Extract the [X, Y] coordinate from the center of the cell holding the provided text.  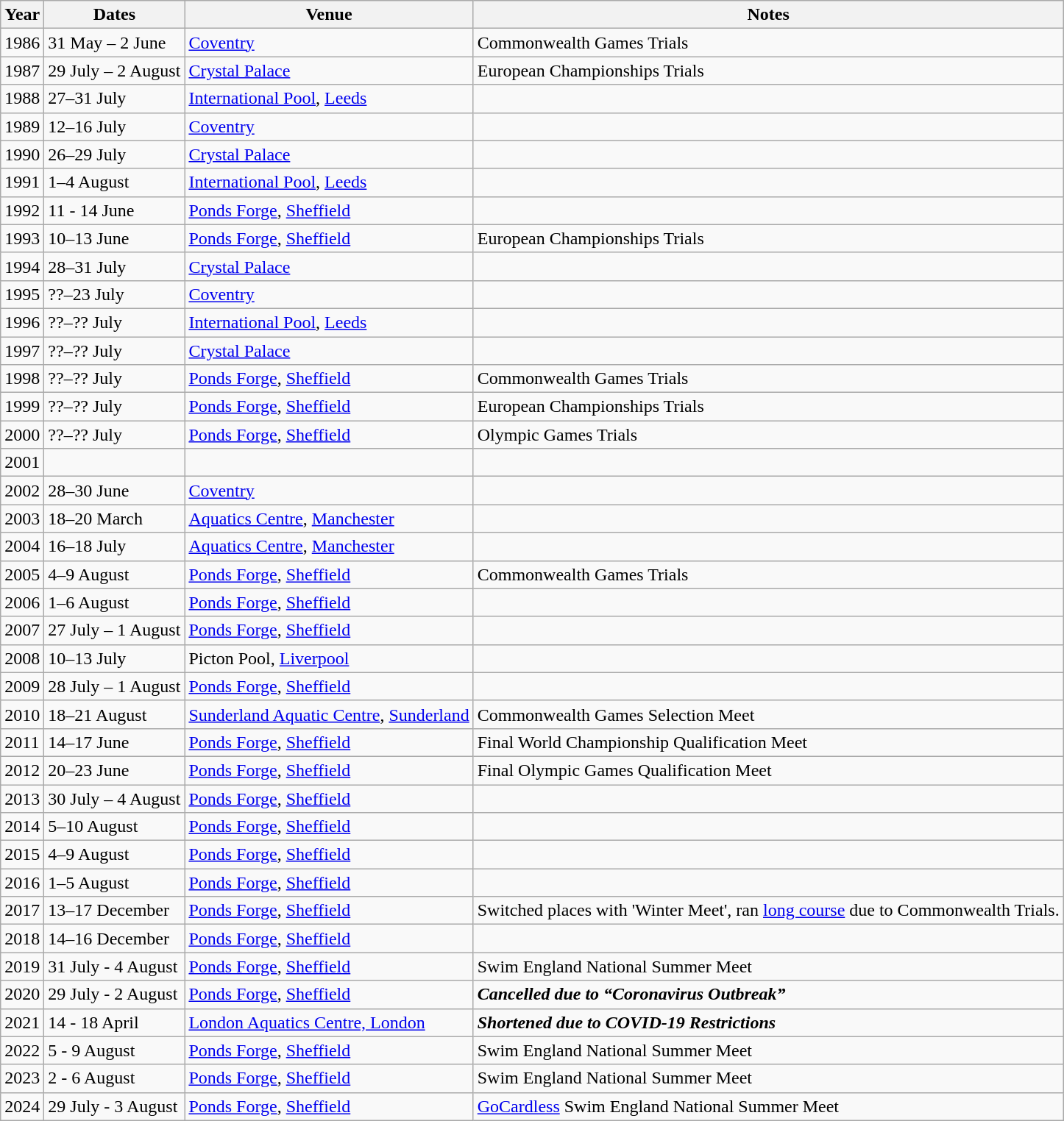
18–20 March [115, 519]
2021 [22, 1022]
16–18 July [115, 547]
1992 [22, 210]
13–17 December [115, 911]
5–10 August [115, 827]
29 July - 2 August [115, 994]
2002 [22, 491]
GoCardless Swim England National Summer Meet [768, 1106]
1991 [22, 182]
1986 [22, 43]
2015 [22, 855]
14–16 December [115, 939]
18–21 August [115, 714]
1994 [22, 266]
Sunderland Aquatic Centre, Sunderland [329, 714]
31 May – 2 June [115, 43]
2008 [22, 658]
1999 [22, 407]
2003 [22, 519]
London Aquatics Centre, London [329, 1022]
2000 [22, 435]
Switched places with 'Winter Meet', ran long course due to Commonwealth Trials. [768, 911]
12–16 July [115, 127]
2020 [22, 994]
2012 [22, 770]
10–13 June [115, 238]
Final Olympic Games Qualification Meet [768, 770]
10–13 July [115, 658]
1990 [22, 154]
30 July – 4 August [115, 798]
2019 [22, 967]
Dates [115, 15]
26–29 July [115, 154]
11 - 14 June [115, 210]
Final World Championship Qualification Meet [768, 742]
27 July – 1 August [115, 630]
5 - 9 August [115, 1050]
1998 [22, 379]
Commonwealth Games Selection Meet [768, 714]
2023 [22, 1078]
1–5 August [115, 883]
14 - 18 April [115, 1022]
2006 [22, 602]
1987 [22, 71]
2018 [22, 939]
2004 [22, 547]
Year [22, 15]
2005 [22, 574]
2024 [22, 1106]
2013 [22, 798]
2016 [22, 883]
Notes [768, 15]
1989 [22, 127]
28–30 June [115, 491]
2022 [22, 1050]
2 - 6 August [115, 1078]
20–23 June [115, 770]
1988 [22, 99]
1997 [22, 351]
2017 [22, 911]
Shortened due to COVID-19 Restrictions [768, 1022]
2011 [22, 742]
1995 [22, 294]
2014 [22, 827]
27–31 July [115, 99]
Cancelled due to “Coronavirus Outbreak” [768, 994]
14–17 June [115, 742]
Venue [329, 15]
2001 [22, 463]
2007 [22, 630]
Picton Pool, Liverpool [329, 658]
28 July – 1 August [115, 686]
2010 [22, 714]
Olympic Games Trials [768, 435]
??–23 July [115, 294]
2009 [22, 686]
1996 [22, 322]
1993 [22, 238]
1–6 August [115, 602]
28–31 July [115, 266]
31 July - 4 August [115, 967]
1–4 August [115, 182]
29 July - 3 August [115, 1106]
29 July – 2 August [115, 71]
